Detect which cell encompasses the target text, then output its (X, Y) center coordinate. 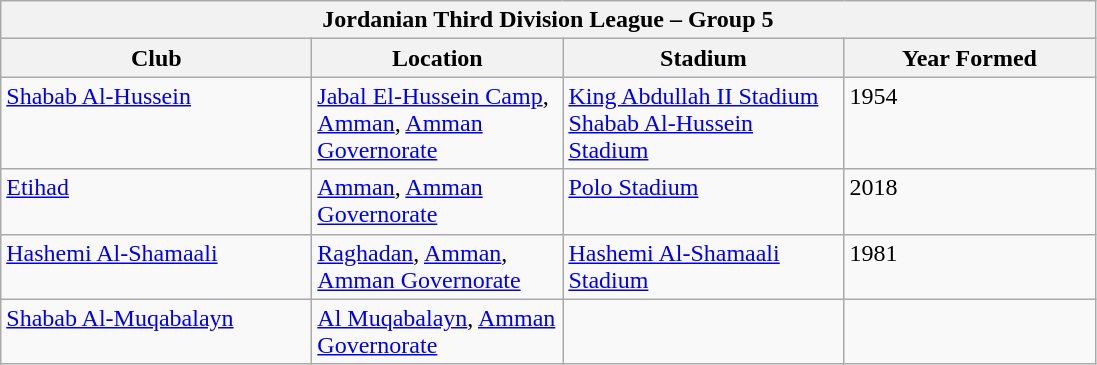
Polo Stadium (704, 202)
Shabab Al-Muqabalayn (156, 332)
Etihad (156, 202)
Club (156, 58)
Hashemi Al-Shamaali Stadium (704, 266)
Hashemi Al-Shamaali (156, 266)
Amman, Amman Governorate (438, 202)
Year Formed (970, 58)
Shabab Al-Hussein (156, 123)
1954 (970, 123)
Jabal El-Hussein Camp, Amman, Amman Governorate (438, 123)
Raghadan, Amman, Amman Governorate (438, 266)
Jordanian Third Division League – Group 5 (548, 20)
King Abdullah II StadiumShabab Al-Hussein Stadium (704, 123)
2018 (970, 202)
Al Muqabalayn, Amman Governorate (438, 332)
1981 (970, 266)
Location (438, 58)
Stadium (704, 58)
